Find where the given text appears and provide that cell's center as (x, y) coordinate. 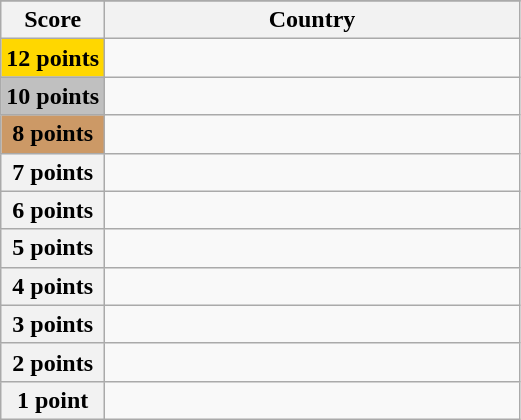
7 points (53, 172)
6 points (53, 210)
Country (312, 20)
1 point (53, 400)
12 points (53, 58)
4 points (53, 286)
10 points (53, 96)
8 points (53, 134)
Score (53, 20)
2 points (53, 362)
5 points (53, 248)
3 points (53, 324)
